Extract the (x, y) coordinate from the center of the cell holding the provided text.  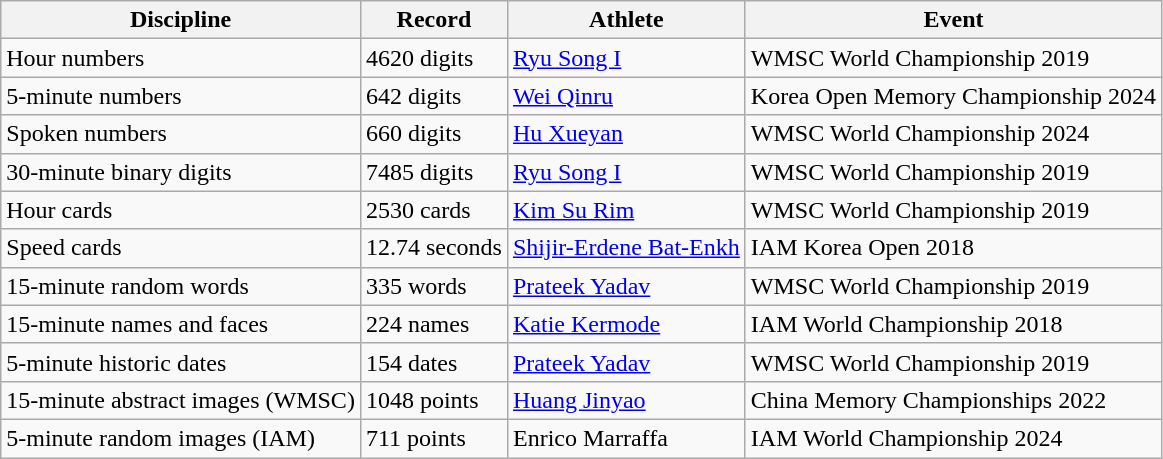
224 names (434, 324)
Hour numbers (181, 58)
154 dates (434, 362)
Event (953, 20)
Speed cards (181, 248)
Hu Xueyan (626, 134)
15-minute random words (181, 286)
5-minute random images (IAM) (181, 438)
Korea Open Memory Championship 2024 (953, 96)
7485 digits (434, 172)
642 digits (434, 96)
1048 points (434, 400)
Enrico Marraffa (626, 438)
660 digits (434, 134)
12.74 seconds (434, 248)
335 words (434, 286)
711 points (434, 438)
WMSC World Championship 2024 (953, 134)
Huang Jinyao (626, 400)
Katie Kermode (626, 324)
IAM Korea Open 2018 (953, 248)
Hour cards (181, 210)
China Memory Championships 2022 (953, 400)
Spoken numbers (181, 134)
15-minute abstract images (WMSC) (181, 400)
Kim Su Rim (626, 210)
4620 digits (434, 58)
Record (434, 20)
5-minute historic dates (181, 362)
2530 cards (434, 210)
Discipline (181, 20)
Shijir-Erdene Bat-Enkh (626, 248)
Wei Qinru (626, 96)
30-minute binary digits (181, 172)
15-minute names and faces (181, 324)
IAM World Championship 2024 (953, 438)
5-minute numbers (181, 96)
Athlete (626, 20)
IAM World Championship 2018 (953, 324)
